Scan for the cell matching the given text and deliver its [x, y] coordinate at center. 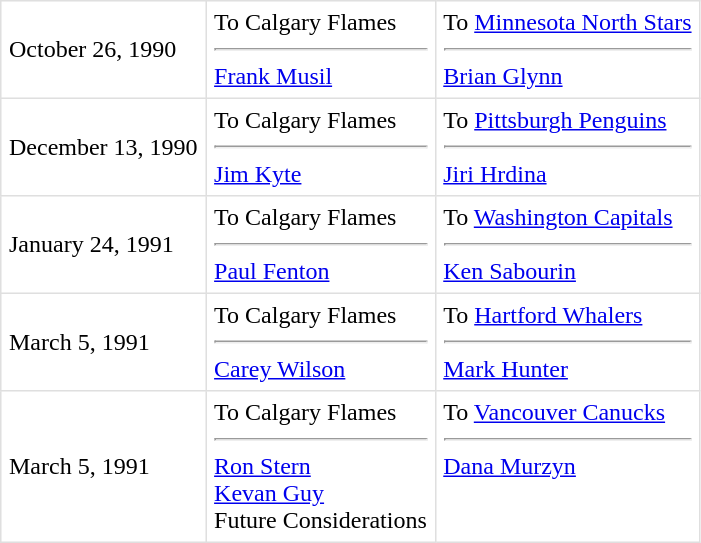
To Calgary Flames Carey Wilson [320, 342]
To Calgary Flames Paul Fenton [320, 245]
To Washington Capitals Ken Sabourin [568, 245]
To Hartford Whalers Mark Hunter [568, 342]
To Calgary Flames Ron SternKevan GuyFuture Considerations [320, 467]
To Vancouver Canucks Dana Murzyn [568, 467]
December 13, 1990 [104, 147]
To Calgary Flames Frank Musil [320, 50]
October 26, 1990 [104, 50]
To Minnesota North Stars Brian Glynn [568, 50]
To Pittsburgh Penguins Jiri Hrdina [568, 147]
January 24, 1991 [104, 245]
To Calgary Flames Jim Kyte [320, 147]
